Find where the given text appears and provide that cell's center as (x, y) coordinate. 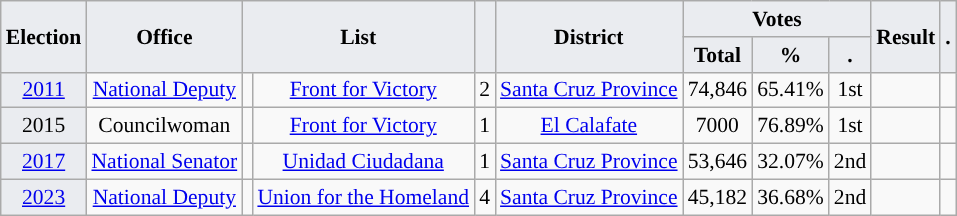
2023 (44, 197)
National Senator (164, 162)
% (790, 55)
32.07% (790, 162)
36.68% (790, 197)
65.41% (790, 90)
53,646 (718, 162)
45,182 (718, 197)
Result (906, 36)
Councilwoman (164, 126)
2 (484, 90)
76.89% (790, 126)
Union for the Homeland (363, 197)
4 (484, 197)
Office (164, 36)
Votes (778, 19)
List (358, 36)
District (589, 36)
Unidad Ciudadana (363, 162)
74,846 (718, 90)
2011 (44, 90)
7000 (718, 126)
2015 (44, 126)
Election (44, 36)
Total (718, 55)
El Calafate (589, 126)
2017 (44, 162)
